From the cell containing the given text, extract its center point as (X, Y) coordinate. 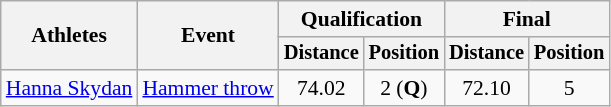
74.02 (322, 88)
Hanna Skydan (70, 88)
Event (208, 36)
Hammer throw (208, 88)
Qualification (362, 19)
Athletes (70, 36)
2 (Q) (404, 88)
5 (569, 88)
Final (526, 19)
72.10 (486, 88)
